Find where the given text appears and provide that cell's center as [X, Y] coordinate. 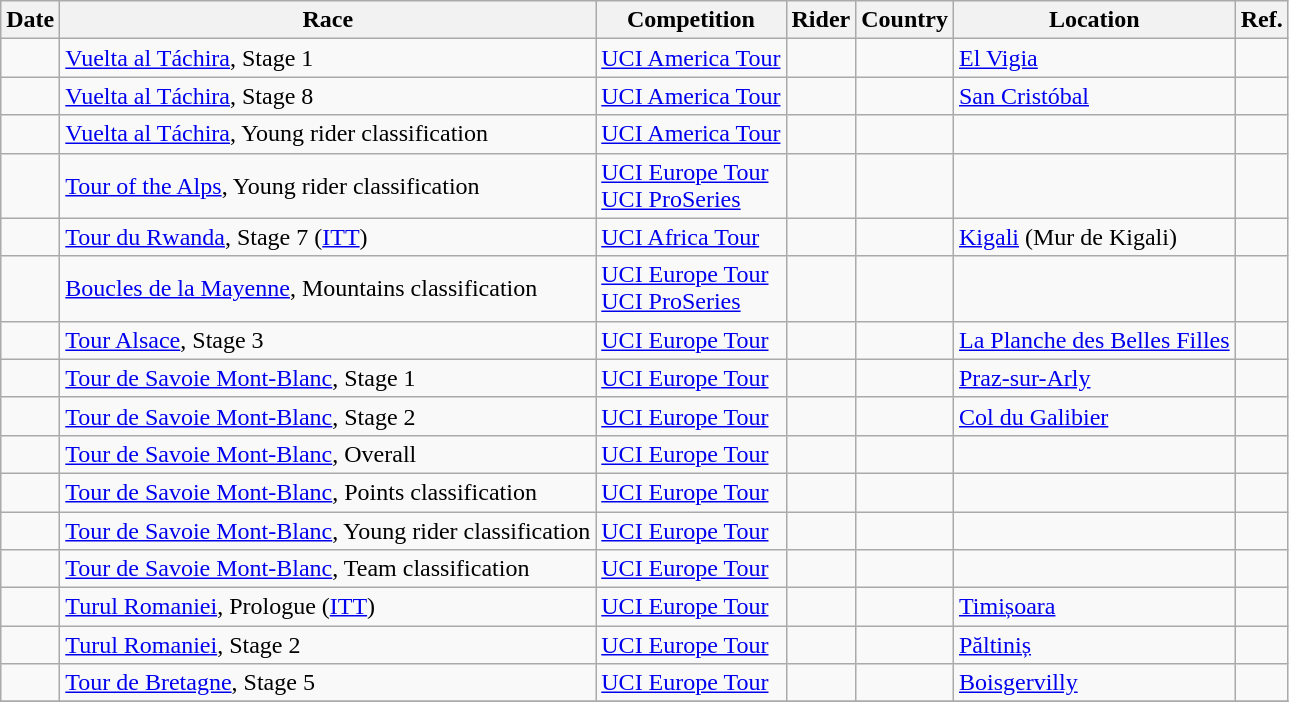
Tour of the Alps, Young rider classification [328, 186]
Timișoara [1094, 607]
Race [328, 20]
Turul Romaniei, Prologue (ITT) [328, 607]
Boucles de la Mayenne, Mountains classification [328, 288]
Date [30, 20]
Col du Galibier [1094, 416]
Location [1094, 20]
La Planche des Belles Filles [1094, 340]
Boisgervilly [1094, 683]
Tour de Savoie Mont-Blanc, Overall [328, 454]
UCI Africa Tour [691, 237]
San Cristóbal [1094, 96]
Tour du Rwanda, Stage 7 (ITT) [328, 237]
Competition [691, 20]
Tour de Savoie Mont-Blanc, Team classification [328, 569]
Country [905, 20]
Rider [821, 20]
Păltiniș [1094, 645]
Praz-sur-Arly [1094, 378]
Tour de Bretagne, Stage 5 [328, 683]
Vuelta al Táchira, Stage 1 [328, 58]
Vuelta al Táchira, Young rider classification [328, 134]
Ref. [1262, 20]
Kigali (Mur de Kigali) [1094, 237]
Tour Alsace, Stage 3 [328, 340]
El Vigia [1094, 58]
Vuelta al Táchira, Stage 8 [328, 96]
Tour de Savoie Mont-Blanc, Stage 1 [328, 378]
Tour de Savoie Mont-Blanc, Stage 2 [328, 416]
Tour de Savoie Mont-Blanc, Points classification [328, 492]
Tour de Savoie Mont-Blanc, Young rider classification [328, 531]
Turul Romaniei, Stage 2 [328, 645]
